Find where the given text appears and provide that cell's center as [x, y] coordinate. 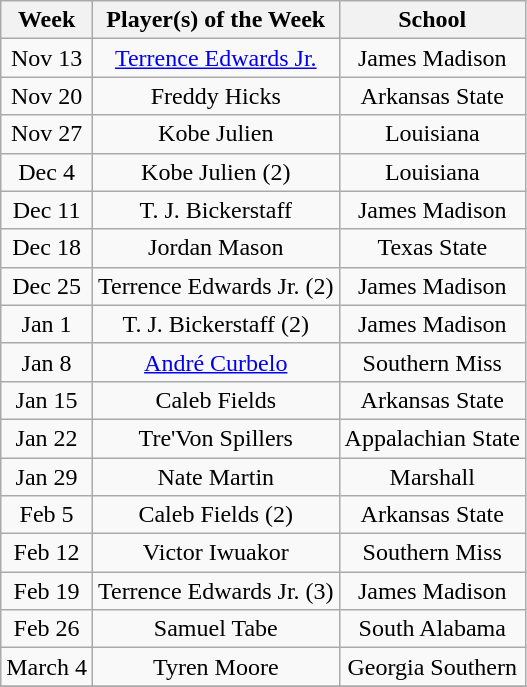
Dec 11 [47, 210]
Nate Martin [216, 477]
South Alabama [432, 629]
Feb 26 [47, 629]
Week [47, 20]
March 4 [47, 667]
Appalachian State [432, 438]
Caleb Fields [216, 400]
Samuel Tabe [216, 629]
Nov 20 [47, 96]
Jan 15 [47, 400]
Kobe Julien [216, 134]
Jan 1 [47, 324]
Kobe Julien (2) [216, 172]
T. J. Bickerstaff (2) [216, 324]
Terrence Edwards Jr. (3) [216, 591]
T. J. Bickerstaff [216, 210]
Feb 5 [47, 515]
Jan 22 [47, 438]
Dec 18 [47, 248]
Nov 13 [47, 58]
André Curbelo [216, 362]
Nov 27 [47, 134]
Terrence Edwards Jr. (2) [216, 286]
Tre'Von Spillers [216, 438]
Freddy Hicks [216, 96]
Jan 8 [47, 362]
Jan 29 [47, 477]
Tyren Moore [216, 667]
Marshall [432, 477]
Feb 12 [47, 553]
Player(s) of the Week [216, 20]
Feb 19 [47, 591]
Jordan Mason [216, 248]
Georgia Southern [432, 667]
School [432, 20]
Dec 4 [47, 172]
Dec 25 [47, 286]
Victor Iwuakor [216, 553]
Texas State [432, 248]
Terrence Edwards Jr. [216, 58]
Caleb Fields (2) [216, 515]
